Find where the given text appears and provide that cell's center as [X, Y] coordinate. 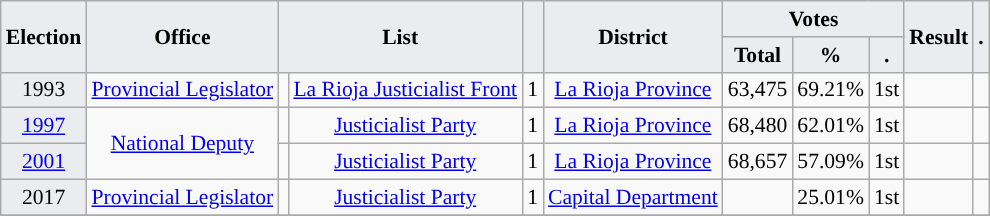
63,475 [758, 90]
National Deputy [182, 144]
2001 [44, 162]
% [830, 55]
2017 [44, 197]
Capital Department [633, 197]
Office [182, 36]
Election [44, 36]
Result [938, 36]
69.21% [830, 90]
1993 [44, 90]
25.01% [830, 197]
La Rioja Justicialist Front [405, 90]
District [633, 36]
68,657 [758, 162]
62.01% [830, 126]
68,480 [758, 126]
List [400, 36]
Total [758, 55]
Votes [814, 19]
57.09% [830, 162]
1997 [44, 126]
